For the text-containing cell, return its midpoint in (x, y) coordinate format. 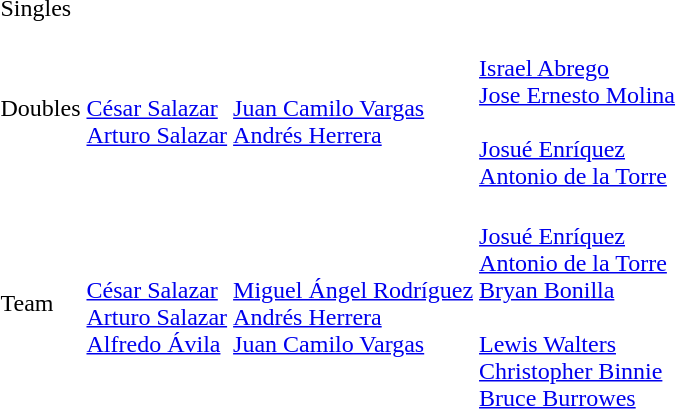
César SalazarArturo Salazar (157, 108)
Juan Camilo VargasAndrés Herrera (354, 108)
